Capture the cell that displays the provided text and extract its (x, y) central coordinate. 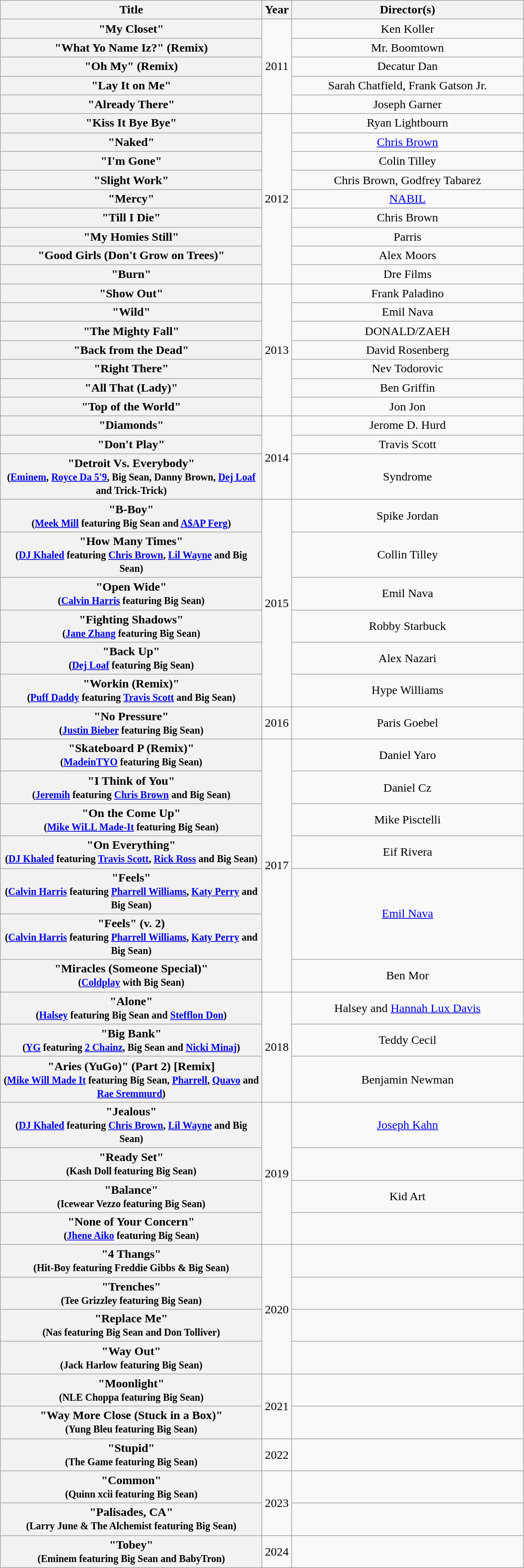
Collin Tilley (407, 554)
2016 (277, 723)
"Feels" (v. 2)(Calvin Harris featuring Pharrell Williams, Katy Perry and Big Sean) (131, 937)
"Moonlight"(NLE Choppa featuring Big Sean) (131, 1390)
Ben Mor (407, 976)
2019 (277, 1173)
Ryan Lightbourn (407, 123)
2024 (277, 1552)
"Feels"(Calvin Harris featuring Pharrell Williams, Katy Perry and Big Sean) (131, 891)
"Burn" (131, 274)
"Naked" (131, 142)
"My Homies Still" (131, 237)
Director(s) (407, 10)
"Already There" (131, 104)
"Ready Set"(Kash Doll featuring Big Sean) (131, 1163)
"Common"(Quinn xcii featuring Big Sean) (131, 1487)
"Jealous"(DJ Khaled featuring Chris Brown, Lil Wayne and Big Sean) (131, 1125)
Ken Koller (407, 29)
2013 (277, 350)
"Tobey"(Eminem featuring Big Sean and BabyTron) (131, 1552)
"Slight Work" (131, 180)
2018 (277, 1047)
2022 (277, 1454)
Daniel Cz (407, 787)
Robby Starbuck (407, 625)
Syndrome (407, 477)
2023 (277, 1503)
Alex Moors (407, 256)
Daniel Yaro (407, 755)
"Alone"(Halsey featuring Big Sean and Stefflon Don) (131, 1008)
Ben Griffin (407, 388)
Benjamin Newman (407, 1079)
"None of Your Concern"(Jhene Aiko featuring Big Sean) (131, 1229)
"Fighting Shadows"(Jane Zhang featuring Big Sean) (131, 625)
"Workin (Remix)"(Puff Daddy featuring Travis Scott and Big Sean) (131, 691)
Decatur Dan (407, 67)
"Till I Die" (131, 217)
Teddy Cecil (407, 1040)
Spike Jordan (407, 515)
"Good Girls (Don't Grow on Trees)" (131, 256)
"Big Bank"(YG featuring 2 Chainz, Big Sean and Nicki Minaj) (131, 1040)
"My Closet" (131, 29)
Hype Williams (407, 691)
"Miracles (Someone Special)"(Coldplay with Big Sean) (131, 976)
"I Think of You"(Jeremih featuring Chris Brown and Big Sean) (131, 787)
"Aries (YuGo)" (Part 2) [Remix](Mike Will Made It featuring Big Sean, Pharrell, Quavo and Rae Sremmurd) (131, 1079)
2017 (277, 866)
"Kiss It Bye Bye" (131, 123)
"Mercy" (131, 199)
2020 (277, 1309)
NABIL (407, 199)
Title (131, 10)
"Back from the Dead" (131, 350)
"Top of the World" (131, 407)
"Right There" (131, 369)
"Open Wide"(Calvin Harris featuring Big Sean) (131, 594)
"Diamonds" (131, 425)
Colin Tilley (407, 161)
Dre Films (407, 274)
"What Yo Name Iz?" (Remix) (131, 48)
Alex Nazari (407, 658)
"Skateboard P (Remix)"(MadeinTYO featuring Big Sean) (131, 755)
"Balance"(Icewear Vezzo featuring Big Sean) (131, 1196)
"Way Out"(Jack Harlow featuring Big Sean) (131, 1358)
2015 (277, 603)
Travis Scott (407, 444)
"On Everything"(DJ Khaled featuring Travis Scott, Rick Ross and Big Sean) (131, 852)
Joseph Kahn (407, 1125)
Chris Brown, Godfrey Tabarez (407, 180)
"Way More Close (Stuck in a Box)"(Yung Bleu featuring Big Sean) (131, 1423)
"All That (Lady)" (131, 388)
Paris Goebel (407, 723)
Joseph Garner (407, 104)
Kid Art (407, 1196)
"Trenches"(Tee Grizzley featuring Big Sean) (131, 1294)
"The Mighty Fall" (131, 331)
Frank Paladino (407, 293)
"4 Thangs"(Hit-Boy featuring Freddie Gibbs & Big Sean) (131, 1261)
Nev Todorovic (407, 369)
"Wild" (131, 312)
Jerome D. Hurd (407, 425)
"Lay It on Me" (131, 85)
"Don't Play" (131, 444)
2011 (277, 67)
"I'm Gone" (131, 161)
"Palisades, CA"(Larry June & The Alchemist featuring Big Sean) (131, 1519)
Parris (407, 237)
Mr. Boomtown (407, 48)
"Replace Me"(Nas featuring Big Sean and Don Tolliver) (131, 1325)
"Show Out" (131, 293)
Year (277, 10)
"Detroit Vs. Everybody"(Eminem, Royce Da 5'9, Big Sean, Danny Brown, Dej Loaf and Trick-Trick) (131, 477)
Jon Jon (407, 407)
Sarah Chatfield, Frank Gatson Jr. (407, 85)
David Rosenberg (407, 350)
Mike Pisctelli (407, 820)
"How Many Times"(DJ Khaled featuring Chris Brown, Lil Wayne and Big Sean) (131, 554)
2021 (277, 1406)
2014 (277, 458)
"On the Come Up"(Mike WiLL Made-It featuring Big Sean) (131, 820)
DONALD/ZAEH (407, 331)
"Back Up"(Dej Loaf featuring Big Sean) (131, 658)
Eif Rivera (407, 852)
"Stupid"(The Game featuring Big Sean) (131, 1454)
"No Pressure"(Justin Bieber featuring Big Sean) (131, 723)
2012 (277, 199)
"Oh My" (Remix) (131, 67)
"B-Boy"(Meek Mill featuring Big Sean and A$AP Ferg) (131, 515)
Halsey and Hannah Lux Davis (407, 1008)
